For the text-containing cell, return its midpoint in [X, Y] coordinate format. 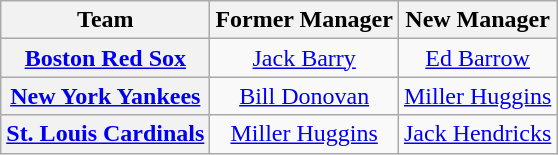
Former Manager [304, 20]
New Manager [477, 20]
Boston Red Sox [106, 58]
Jack Hendricks [477, 134]
St. Louis Cardinals [106, 134]
Bill Donovan [304, 96]
Ed Barrow [477, 58]
New York Yankees [106, 96]
Jack Barry [304, 58]
Team [106, 20]
